Identify which cell holds the provided text, then report its [X, Y] central coordinate. 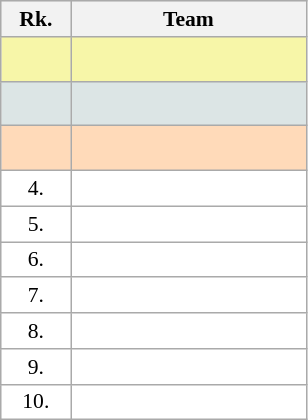
7. [36, 296]
4. [36, 189]
9. [36, 367]
Rk. [36, 19]
8. [36, 331]
10. [36, 402]
6. [36, 260]
Team [188, 19]
5. [36, 224]
